Return [x, y] of the center of cell containing provided text 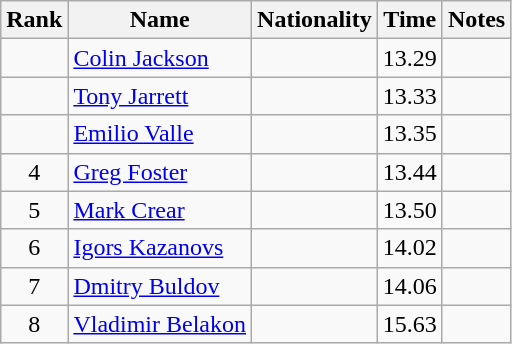
13.44 [410, 172]
Emilio Valle [160, 134]
Time [410, 20]
13.29 [410, 58]
6 [34, 248]
13.33 [410, 96]
5 [34, 210]
8 [34, 324]
Dmitry Buldov [160, 286]
7 [34, 286]
13.50 [410, 210]
Igors Kazanovs [160, 248]
Rank [34, 20]
Nationality [315, 20]
Name [160, 20]
Greg Foster [160, 172]
15.63 [410, 324]
4 [34, 172]
14.02 [410, 248]
14.06 [410, 286]
Colin Jackson [160, 58]
Vladimir Belakon [160, 324]
Notes [476, 20]
Tony Jarrett [160, 96]
Mark Crear [160, 210]
13.35 [410, 134]
